Detect which cell encompasses the target text, then output its (X, Y) center coordinate. 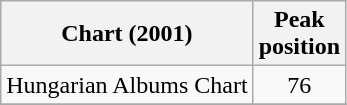
Hungarian Albums Chart (127, 85)
Chart (2001) (127, 34)
76 (299, 85)
Peakposition (299, 34)
